Identify which cell holds the provided text, then report its (X, Y) central coordinate. 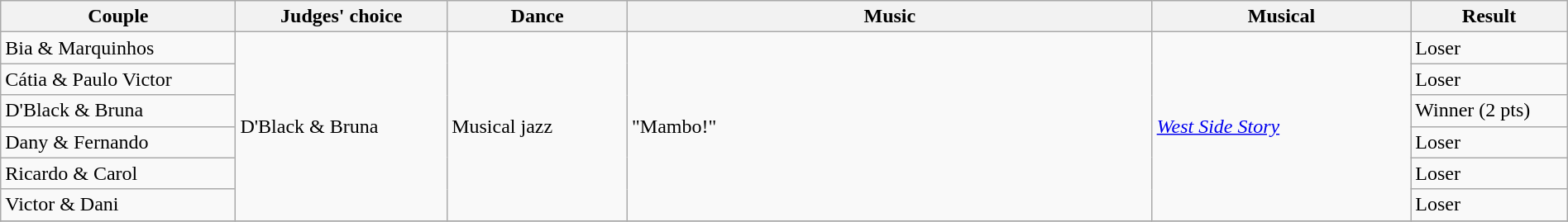
Judges' choice (342, 17)
West Side Story (1282, 126)
"Mambo!" (890, 126)
Couple (118, 17)
Bia & Marquinhos (118, 48)
Dance (538, 17)
Result (1489, 17)
Victor & Dani (118, 205)
Music (890, 17)
Musical (1282, 17)
Musical jazz (538, 126)
Ricardo & Carol (118, 173)
Dany & Fernando (118, 142)
Cátia & Paulo Victor (118, 79)
Winner (2 pts) (1489, 111)
